Detect which cell encompasses the target text, then output its [x, y] center coordinate. 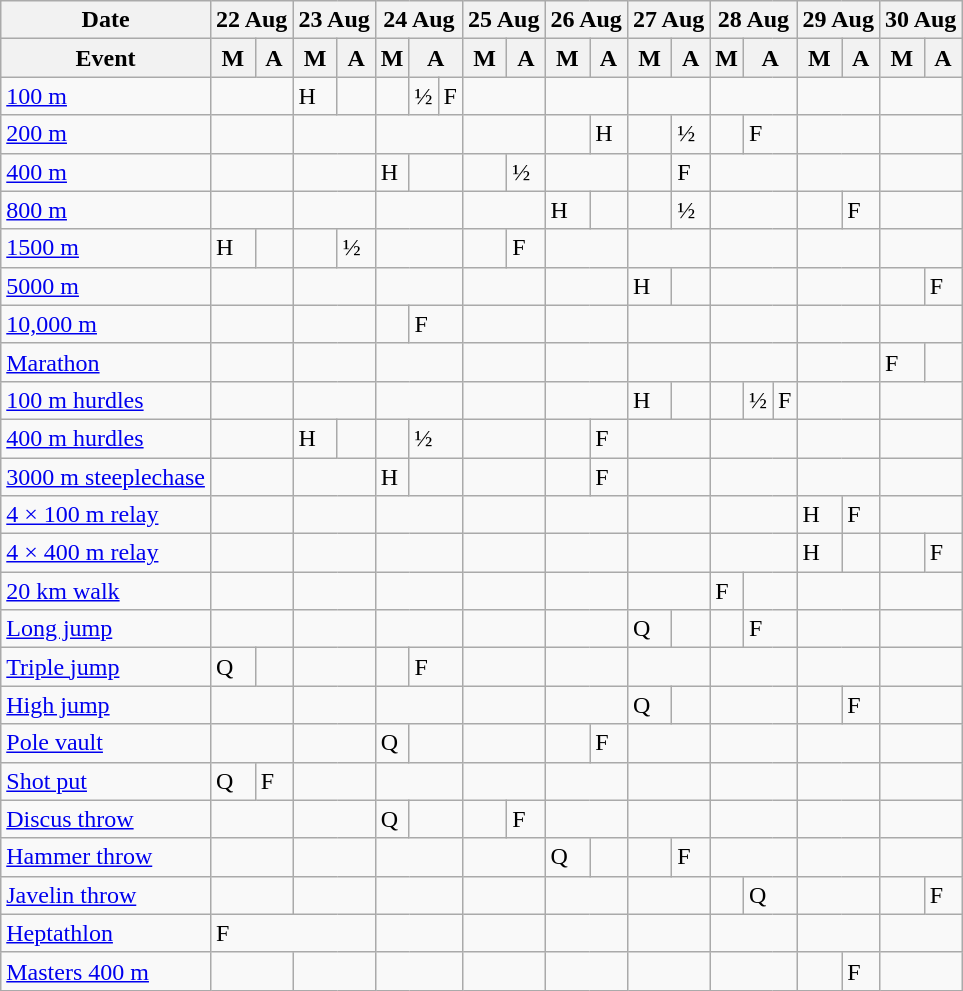
Javelin throw [106, 895]
Long jump [106, 629]
4 × 100 m relay [106, 515]
Pole vault [106, 743]
30 Aug [920, 20]
10,000 m [106, 324]
28 Aug [754, 20]
Triple jump [106, 667]
Discus throw [106, 819]
Marathon [106, 362]
200 m [106, 134]
25 Aug [503, 20]
29 Aug [838, 20]
100 m [106, 96]
Date [106, 20]
20 km walk [106, 591]
400 m [106, 172]
800 m [106, 210]
27 Aug [668, 20]
Heptathlon [106, 933]
Masters 400 m [106, 971]
Event [106, 58]
100 m hurdles [106, 400]
24 Aug [418, 20]
3000 m steeplechase [106, 477]
26 Aug [586, 20]
High jump [106, 705]
Shot put [106, 781]
5000 m [106, 286]
400 m hurdles [106, 438]
22 Aug [251, 20]
4 × 400 m relay [106, 553]
23 Aug [334, 20]
Hammer throw [106, 857]
1500 m [106, 248]
